Capture the cell that displays the provided text and extract its [x, y] central coordinate. 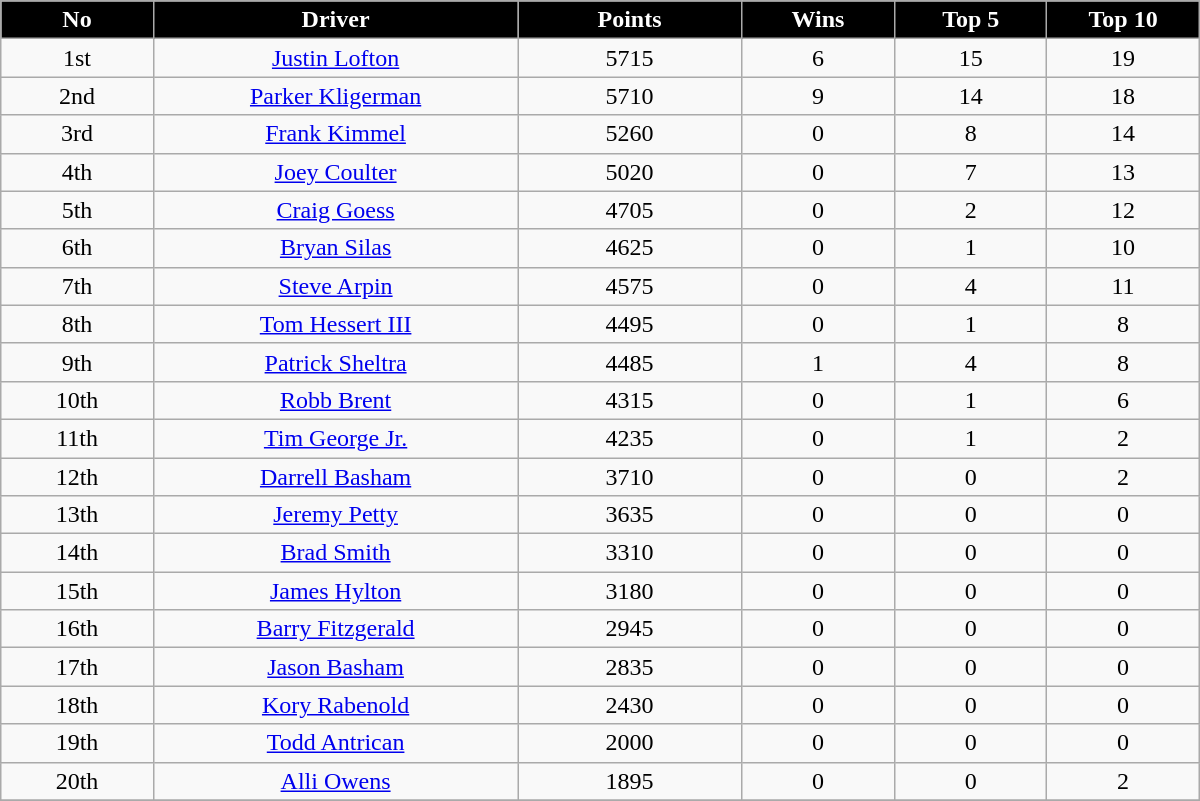
Joey Coulter [336, 172]
5715 [630, 58]
Brad Smith [336, 553]
2nd [78, 96]
5260 [630, 134]
14th [78, 553]
Top 10 [1123, 20]
6th [78, 248]
9th [78, 362]
5710 [630, 96]
12th [78, 477]
3180 [630, 591]
3635 [630, 515]
Top 5 [971, 20]
5020 [630, 172]
10 [1123, 248]
Craig Goess [336, 210]
20th [78, 781]
2000 [630, 743]
2835 [630, 667]
4495 [630, 324]
Tom Hessert III [336, 324]
Alli Owens [336, 781]
1895 [630, 781]
Points [630, 20]
8th [78, 324]
4575 [630, 286]
Justin Lofton [336, 58]
12 [1123, 210]
1st [78, 58]
11th [78, 438]
2430 [630, 705]
4625 [630, 248]
15 [971, 58]
3310 [630, 553]
Frank Kimmel [336, 134]
Tim George Jr. [336, 438]
18 [1123, 96]
4235 [630, 438]
4705 [630, 210]
James Hylton [336, 591]
19 [1123, 58]
Darrell Basham [336, 477]
15th [78, 591]
2945 [630, 629]
Patrick Sheltra [336, 362]
4315 [630, 400]
No [78, 20]
18th [78, 705]
Jason Basham [336, 667]
17th [78, 667]
Todd Antrican [336, 743]
16th [78, 629]
19th [78, 743]
13 [1123, 172]
13th [78, 515]
11 [1123, 286]
7 [971, 172]
Wins [818, 20]
Jeremy Petty [336, 515]
4th [78, 172]
Steve Arpin [336, 286]
Kory Rabenold [336, 705]
3710 [630, 477]
Driver [336, 20]
Bryan Silas [336, 248]
5th [78, 210]
7th [78, 286]
Parker Kligerman [336, 96]
Barry Fitzgerald [336, 629]
Robb Brent [336, 400]
3rd [78, 134]
10th [78, 400]
4485 [630, 362]
9 [818, 96]
